Search for the cell housing the specified text and yield its (x, y) center coordinate. 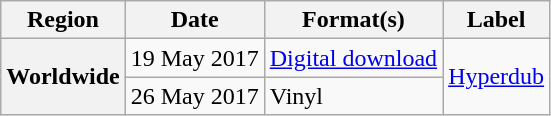
Digital download (353, 58)
Vinyl (353, 96)
Worldwide (63, 77)
26 May 2017 (194, 96)
Label (496, 20)
19 May 2017 (194, 58)
Region (63, 20)
Hyperdub (496, 77)
Date (194, 20)
Format(s) (353, 20)
